Extract the [X, Y] coordinate from the center of the cell holding the provided text.  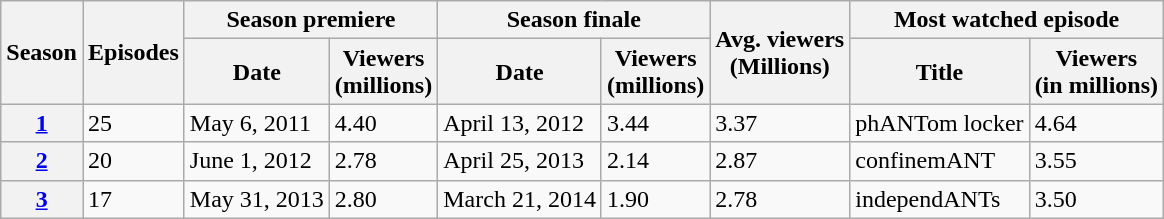
2 [42, 161]
1 [42, 123]
25 [133, 123]
April 13, 2012 [520, 123]
independANTs [940, 199]
4.40 [383, 123]
April 25, 2013 [520, 161]
Episodes [133, 52]
May 31, 2013 [256, 199]
4.64 [1096, 123]
Viewers(in millions) [1096, 72]
2.14 [655, 161]
3.50 [1096, 199]
June 1, 2012 [256, 161]
3.55 [1096, 161]
Avg. viewers(Millions) [780, 52]
Season finale [574, 20]
20 [133, 161]
2.80 [383, 199]
Most watched episode [1007, 20]
phANTom locker [940, 123]
3 [42, 199]
1.90 [655, 199]
Season [42, 52]
May 6, 2011 [256, 123]
March 21, 2014 [520, 199]
3.37 [780, 123]
17 [133, 199]
3.44 [655, 123]
confinemANT [940, 161]
2.87 [780, 161]
Season premiere [310, 20]
Title [940, 72]
